Output the [X, Y] coordinate of the center of the cell containing the given text.  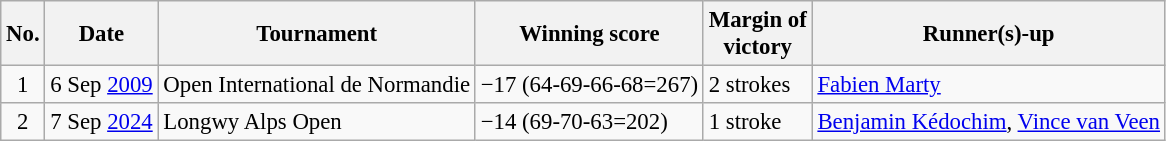
Benjamin Kédochim, Vince van Veen [988, 122]
2 strokes [758, 85]
2 [23, 122]
−14 (69-70-63=202) [589, 122]
No. [23, 34]
Winning score [589, 34]
−17 (64-69-66-68=267) [589, 85]
Runner(s)-up [988, 34]
Open International de Normandie [316, 85]
6 Sep 2009 [102, 85]
Date [102, 34]
Tournament [316, 34]
Margin ofvictory [758, 34]
1 [23, 85]
Fabien Marty [988, 85]
Longwy Alps Open [316, 122]
1 stroke [758, 122]
7 Sep 2024 [102, 122]
